Capture the cell that displays the provided text and extract its (x, y) central coordinate. 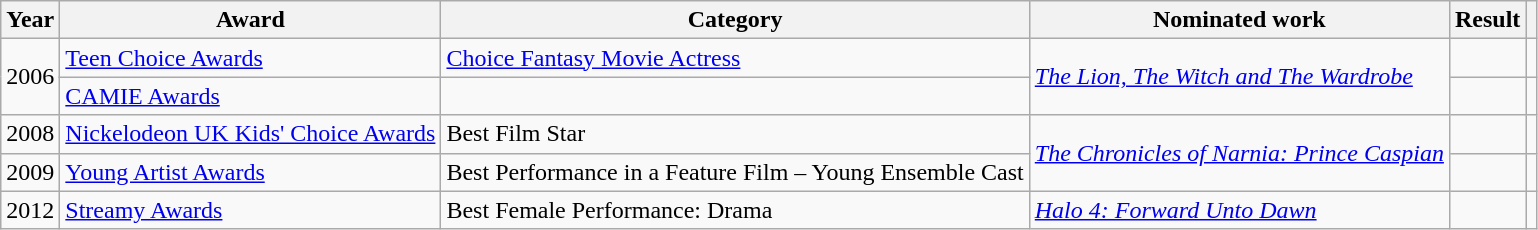
Award (250, 20)
Best Film Star (735, 134)
Category (735, 20)
Best Performance in a Feature Film – Young Ensemble Cast (735, 172)
Streamy Awards (250, 210)
Choice Fantasy Movie Actress (735, 58)
Nominated work (1239, 20)
The Chronicles of Narnia: Prince Caspian (1239, 153)
Young Artist Awards (250, 172)
Teen Choice Awards (250, 58)
Best Female Performance: Drama (735, 210)
CAMIE Awards (250, 96)
2012 (30, 210)
Halo 4: Forward Unto Dawn (1239, 210)
2006 (30, 77)
Result (1487, 20)
2009 (30, 172)
Year (30, 20)
Nickelodeon UK Kids' Choice Awards (250, 134)
2008 (30, 134)
The Lion, The Witch and The Wardrobe (1239, 77)
